Detect which cell encompasses the target text, then output its (X, Y) center coordinate. 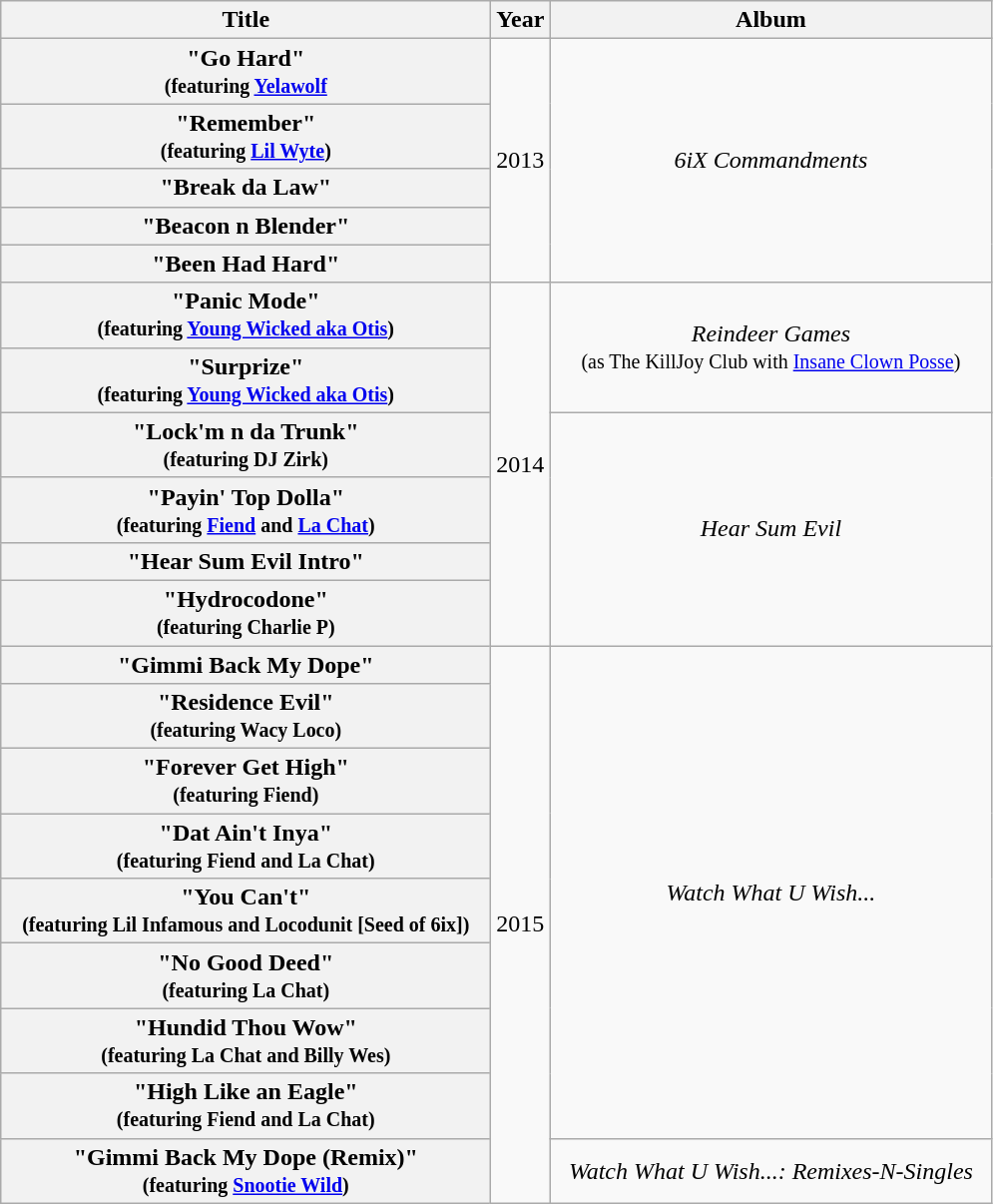
"Break da Law" (246, 188)
"Lock'm n da Trunk"(featuring DJ Zirk) (246, 445)
2013 (521, 161)
"Been Had Hard" (246, 264)
"Hear Sum Evil Intro" (246, 561)
Year (521, 20)
"Payin' Top Dolla"(featuring Fiend and La Chat) (246, 509)
"Forever Get High"(featuring Fiend) (246, 781)
"No Good Deed"(featuring La Chat) (246, 976)
"Residence Evil"(featuring Wacy Loco) (246, 717)
Album (770, 20)
"Surprize" (featuring Young Wicked aka Otis) (246, 379)
"High Like an Eagle"(featuring Fiend and La Chat) (246, 1106)
Hear Sum Evil (770, 529)
Title (246, 20)
"Hundid Thou Wow"(featuring La Chat and Billy Wes) (246, 1040)
6iX Commandments (770, 161)
Reindeer Games (as The KillJoy Club with Insane Clown Posse) (770, 347)
Watch What U Wish...: Remixes-N-Singles (770, 1170)
"Gimmi Back My Dope" (246, 664)
"Remember"(featuring Lil Wyte) (246, 136)
"Gimmi Back My Dope (Remix)" (featuring Snootie Wild) (246, 1170)
"Hydrocodone"(featuring Charlie P) (246, 613)
Watch What U Wish... (770, 892)
2015 (521, 924)
"You Can't"(featuring Lil Infamous and Locodunit [Seed of 6ix]) (246, 910)
"Go Hard"(featuring Yelawolf (246, 72)
"Dat Ain't Inya"(featuring Fiend and La Chat) (246, 847)
"Panic Mode"(featuring Young Wicked aka Otis) (246, 315)
"Beacon n Blender" (246, 226)
2014 (521, 463)
